Output the [X, Y] coordinate of the center of the cell containing the given text.  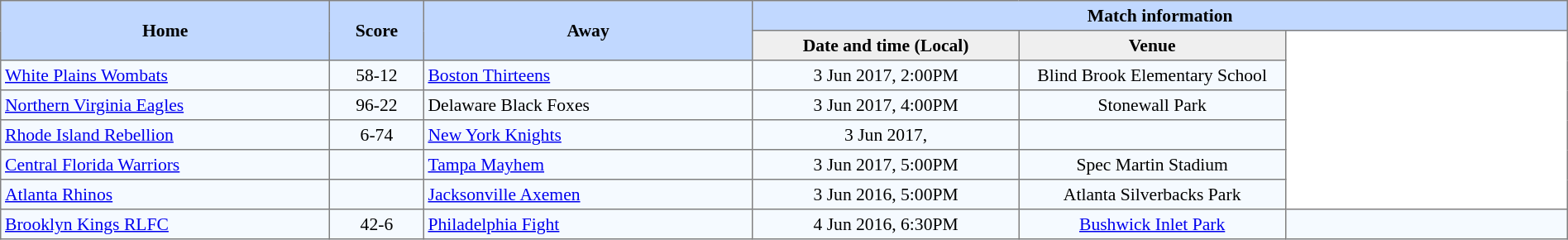
3 Jun 2017, [886, 135]
96-22 [377, 105]
White Plains Wombats [165, 75]
3 Jun 2017, 2:00PM [886, 75]
Score [377, 31]
Venue [1152, 46]
58-12 [377, 75]
3 Jun 2016, 5:00PM [886, 194]
New York Knights [588, 135]
Date and time (Local) [886, 46]
Bushwick Inlet Park [1152, 224]
Jacksonville Axemen [588, 194]
Philadelphia Fight [588, 224]
Rhode Island Rebellion [165, 135]
Atlanta Rhinos [165, 194]
Delaware Black Foxes [588, 105]
3 Jun 2017, 4:00PM [886, 105]
Spec Martin Stadium [1152, 165]
Tampa Mayhem [588, 165]
3 Jun 2017, 5:00PM [886, 165]
4 Jun 2016, 6:30PM [886, 224]
42-6 [377, 224]
Away [588, 31]
Home [165, 31]
Match information [1159, 16]
Atlanta Silverbacks Park [1152, 194]
Stonewall Park [1152, 105]
Boston Thirteens [588, 75]
Northern Virginia Eagles [165, 105]
6-74 [377, 135]
Blind Brook Elementary School [1152, 75]
Central Florida Warriors [165, 165]
Brooklyn Kings RLFC [165, 224]
